Pinpoint the cell where the given text exists, returning its [X, Y] midpoint coordinate. 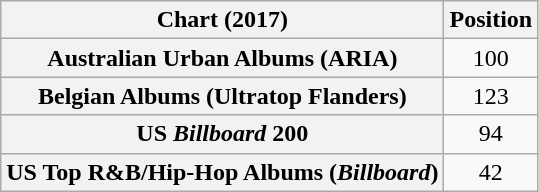
Belgian Albums (Ultratop Flanders) [222, 96]
123 [491, 96]
US Billboard 200 [222, 134]
94 [491, 134]
Chart (2017) [222, 20]
Australian Urban Albums (ARIA) [222, 58]
US Top R&B/Hip-Hop Albums (Billboard) [222, 172]
42 [491, 172]
Position [491, 20]
100 [491, 58]
